Locate the cell with the specified text and output its (X, Y) center coordinate. 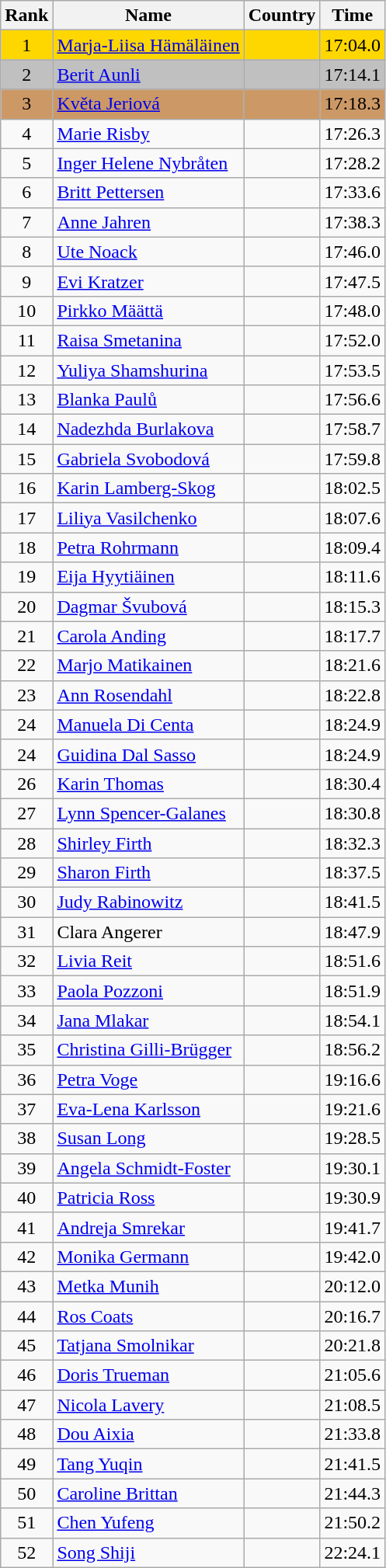
30 (26, 902)
Song Shiji (148, 1552)
19:41.7 (353, 1227)
14 (26, 429)
Tatjana Smolnikar (148, 1346)
11 (26, 340)
Paola Pozzoni (148, 991)
15 (26, 459)
Marie Risby (148, 134)
17:59.8 (353, 459)
49 (26, 1464)
Dagmar Švubová (148, 607)
17:56.6 (353, 400)
33 (26, 991)
18 (26, 548)
21:05.6 (353, 1375)
46 (26, 1375)
27 (26, 813)
Country (282, 16)
Dou Aixia (148, 1434)
18:21.6 (353, 666)
41 (26, 1227)
18:30.4 (353, 784)
17 (26, 518)
Nadezhda Burlakova (148, 429)
Caroline Brittan (148, 1493)
20 (26, 607)
18:22.8 (353, 695)
43 (26, 1286)
Name (148, 16)
23 (26, 695)
17:58.7 (353, 429)
18:32.3 (353, 843)
21:08.5 (353, 1405)
Manuela Di Centa (148, 725)
Marja-Liisa Hämäläinen (148, 45)
17:28.2 (353, 163)
18:47.9 (353, 932)
18:17.7 (353, 636)
19:30.1 (353, 1168)
Angela Schmidt-Foster (148, 1168)
22:24.1 (353, 1552)
6 (26, 193)
18:41.5 (353, 902)
13 (26, 400)
18:15.3 (353, 607)
17:26.3 (353, 134)
42 (26, 1257)
2 (26, 75)
Eva-Lena Karlsson (148, 1109)
18:02.5 (353, 488)
50 (26, 1493)
Karin Thomas (148, 784)
10 (26, 311)
Karin Lamberg-Skog (148, 488)
29 (26, 873)
7 (26, 222)
37 (26, 1109)
34 (26, 1020)
39 (26, 1168)
Sharon Firth (148, 873)
3 (26, 104)
Inger Helene Nybråten (148, 163)
Jana Mlakar (148, 1020)
Gabriela Svobodová (148, 459)
17:46.0 (353, 252)
19:28.5 (353, 1139)
5 (26, 163)
21:44.3 (353, 1493)
18:51.6 (353, 961)
45 (26, 1346)
Blanka Paulů (148, 400)
17:18.3 (353, 104)
47 (26, 1405)
32 (26, 961)
Evi Kratzer (148, 281)
Petra Voge (148, 1080)
Yuliya Shamshurina (148, 370)
Susan Long (148, 1139)
35 (26, 1050)
Carola Anding (148, 636)
Guidina Dal Sasso (148, 754)
31 (26, 932)
9 (26, 281)
Květa Jeriová (148, 104)
Ute Noack (148, 252)
Lynn Spencer-Galanes (148, 813)
19:16.6 (353, 1080)
21:50.2 (353, 1523)
18:51.9 (353, 991)
Time (353, 16)
18:07.6 (353, 518)
16 (26, 488)
Livia Reit (148, 961)
Marjo Matikainen (148, 666)
Chen Yufeng (148, 1523)
Nicola Lavery (148, 1405)
Judy Rabinowitz (148, 902)
Ann Rosendahl (148, 695)
Berit Aunli (148, 75)
18:56.2 (353, 1050)
21:33.8 (353, 1434)
Liliya Vasilchenko (148, 518)
Doris Trueman (148, 1375)
Ros Coats (148, 1316)
17:04.0 (353, 45)
48 (26, 1434)
19:42.0 (353, 1257)
Tang Yuqin (148, 1464)
Christina Gilli-Brügger (148, 1050)
Andreja Smrekar (148, 1227)
Monika Germann (148, 1257)
21:41.5 (353, 1464)
21 (26, 636)
17:52.0 (353, 340)
40 (26, 1198)
Patricia Ross (148, 1198)
Anne Jahren (148, 222)
Rank (26, 16)
12 (26, 370)
51 (26, 1523)
20:12.0 (353, 1286)
17:47.5 (353, 281)
Raisa Smetanina (148, 340)
1 (26, 45)
Eija Hyytiäinen (148, 577)
17:48.0 (353, 311)
17:53.5 (353, 370)
28 (26, 843)
38 (26, 1139)
20:16.7 (353, 1316)
52 (26, 1552)
8 (26, 252)
17:33.6 (353, 193)
4 (26, 134)
Pirkko Määttä (148, 311)
20:21.8 (353, 1346)
18:37.5 (353, 873)
Metka Munih (148, 1286)
19 (26, 577)
17:38.3 (353, 222)
18:09.4 (353, 548)
26 (26, 784)
44 (26, 1316)
Britt Pettersen (148, 193)
36 (26, 1080)
18:30.8 (353, 813)
18:54.1 (353, 1020)
Shirley Firth (148, 843)
18:11.6 (353, 577)
Clara Angerer (148, 932)
19:30.9 (353, 1198)
Petra Rohrmann (148, 548)
19:21.6 (353, 1109)
22 (26, 666)
17:14.1 (353, 75)
